Provide the (X, Y) coordinate of the cell's center where the given text is located.  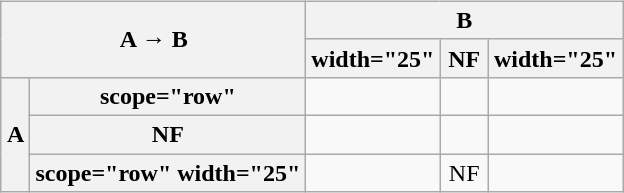
A (15, 134)
scope="row" (168, 96)
B (464, 20)
scope="row" width="25" (168, 173)
A → B (153, 39)
